Return [x, y] of the center of cell containing provided text 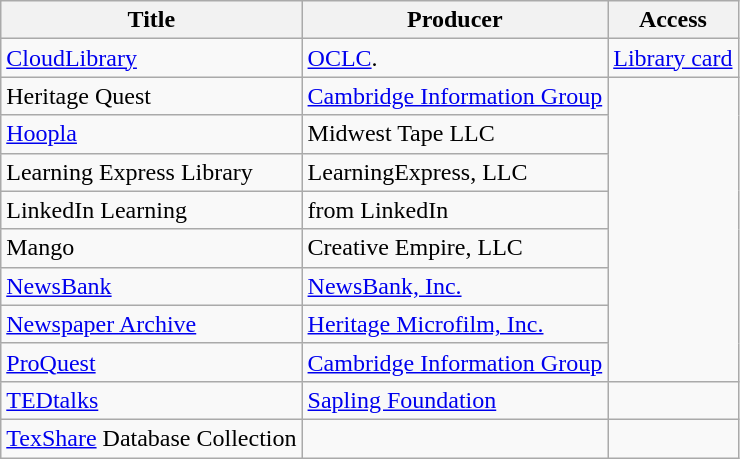
Heritage Quest [152, 96]
from LinkedIn [455, 210]
Access [673, 20]
Mango [152, 248]
Midwest Tape LLC [455, 134]
OCLC. [455, 58]
Library card [673, 58]
Newspaper Archive [152, 324]
Sapling Foundation [455, 400]
Producer [455, 20]
Creative Empire, LLC [455, 248]
NewsBank [152, 286]
TexShare Database Collection [152, 438]
TEDtalks [152, 400]
Learning Express Library [152, 172]
Title [152, 20]
LearningExpress, LLC [455, 172]
NewsBank, Inc. [455, 286]
Heritage Microfilm, Inc. [455, 324]
LinkedIn Learning [152, 210]
ProQuest [152, 362]
CloudLibrary [152, 58]
Hoopla [152, 134]
